Pinpoint the cell where the given text exists, returning its [X, Y] midpoint coordinate. 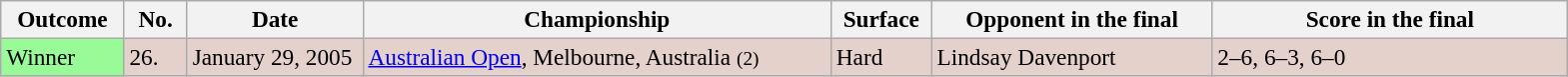
Winner [62, 57]
2–6, 6–3, 6–0 [1390, 57]
Australian Open, Melbourne, Australia (2) [597, 57]
Lindsay Davenport [1071, 57]
No. [156, 19]
Opponent in the final [1071, 19]
Outcome [62, 19]
26. [156, 57]
Championship [597, 19]
Score in the final [1390, 19]
Date [275, 19]
January 29, 2005 [275, 57]
Hard [881, 57]
Surface [881, 19]
